Identify which cell holds the provided text, then report its (X, Y) central coordinate. 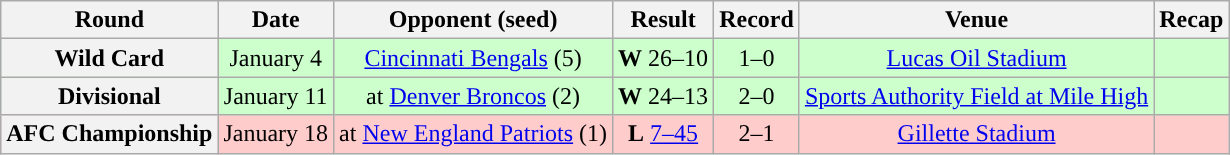
W 24–13 (664, 96)
at Denver Broncos (2) (474, 96)
Lucas Oil Stadium (976, 58)
Recap (1192, 20)
Opponent (seed) (474, 20)
Sports Authority Field at Mile High (976, 96)
Round (110, 20)
January 18 (276, 134)
L 7–45 (664, 134)
W 26–10 (664, 58)
2–1 (757, 134)
Wild Card (110, 58)
Date (276, 20)
January 11 (276, 96)
2–0 (757, 96)
Record (757, 20)
Cincinnati Bengals (5) (474, 58)
Divisional (110, 96)
1–0 (757, 58)
January 4 (276, 58)
AFC Championship (110, 134)
at New England Patriots (1) (474, 134)
Result (664, 20)
Gillette Stadium (976, 134)
Venue (976, 20)
